Scan for the cell matching the given text and deliver its [x, y] coordinate at center. 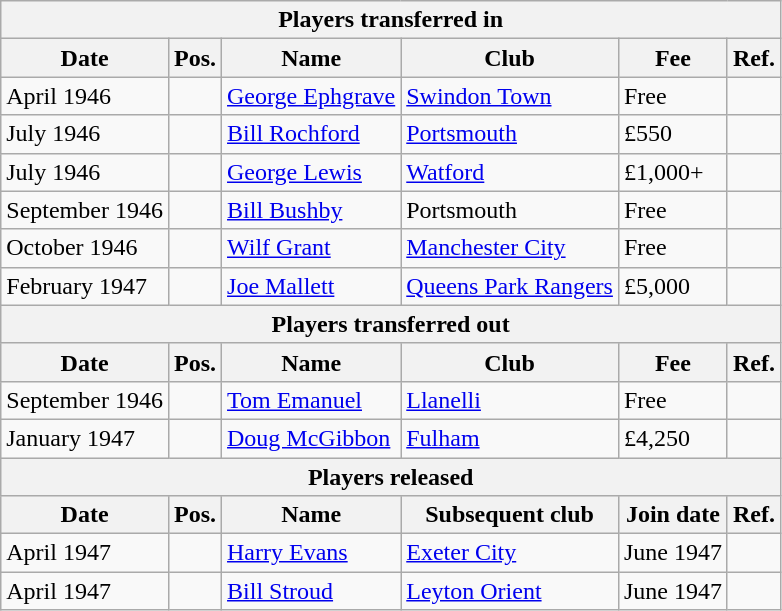
£550 [672, 134]
Players transferred in [391, 20]
Fulham [510, 438]
George Ephgrave [312, 96]
Players transferred out [391, 324]
Subsequent club [510, 515]
£5,000 [672, 286]
Doug McGibbon [312, 438]
Tom Emanuel [312, 400]
Join date [672, 515]
Watford [510, 172]
Players released [391, 477]
Queens Park Rangers [510, 286]
October 1946 [85, 248]
April 1946 [85, 96]
January 1947 [85, 438]
Manchester City [510, 248]
George Lewis [312, 172]
Exeter City [510, 553]
Llanelli [510, 400]
Bill Rochford [312, 134]
Harry Evans [312, 553]
Joe Mallett [312, 286]
£1,000+ [672, 172]
Swindon Town [510, 96]
Wilf Grant [312, 248]
Leyton Orient [510, 591]
Bill Stroud [312, 591]
February 1947 [85, 286]
£4,250 [672, 438]
Bill Bushby [312, 210]
